Return (x, y) of the center of cell containing provided text 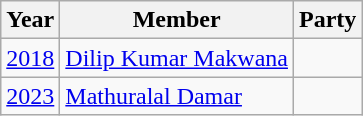
2023 (30, 96)
2018 (30, 58)
Dilip Kumar Makwana (177, 58)
Year (30, 20)
Member (177, 20)
Mathuralal Damar (177, 96)
Party (327, 20)
